Search for the cell housing the specified text and yield its (X, Y) center coordinate. 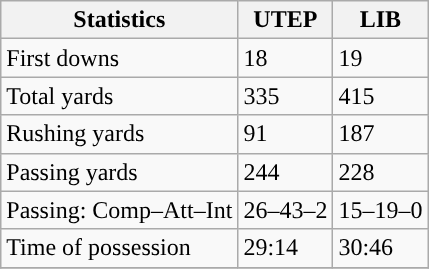
Total yards (120, 96)
26–43–2 (286, 210)
30:46 (380, 248)
Passing yards (120, 172)
19 (380, 58)
First downs (120, 58)
UTEP (286, 20)
244 (286, 172)
91 (286, 134)
415 (380, 96)
228 (380, 172)
335 (286, 96)
Passing: Comp–Att–Int (120, 210)
18 (286, 58)
Statistics (120, 20)
Rushing yards (120, 134)
29:14 (286, 248)
Time of possession (120, 248)
15–19–0 (380, 210)
187 (380, 134)
LIB (380, 20)
